For the text-containing cell, return its midpoint in [x, y] coordinate format. 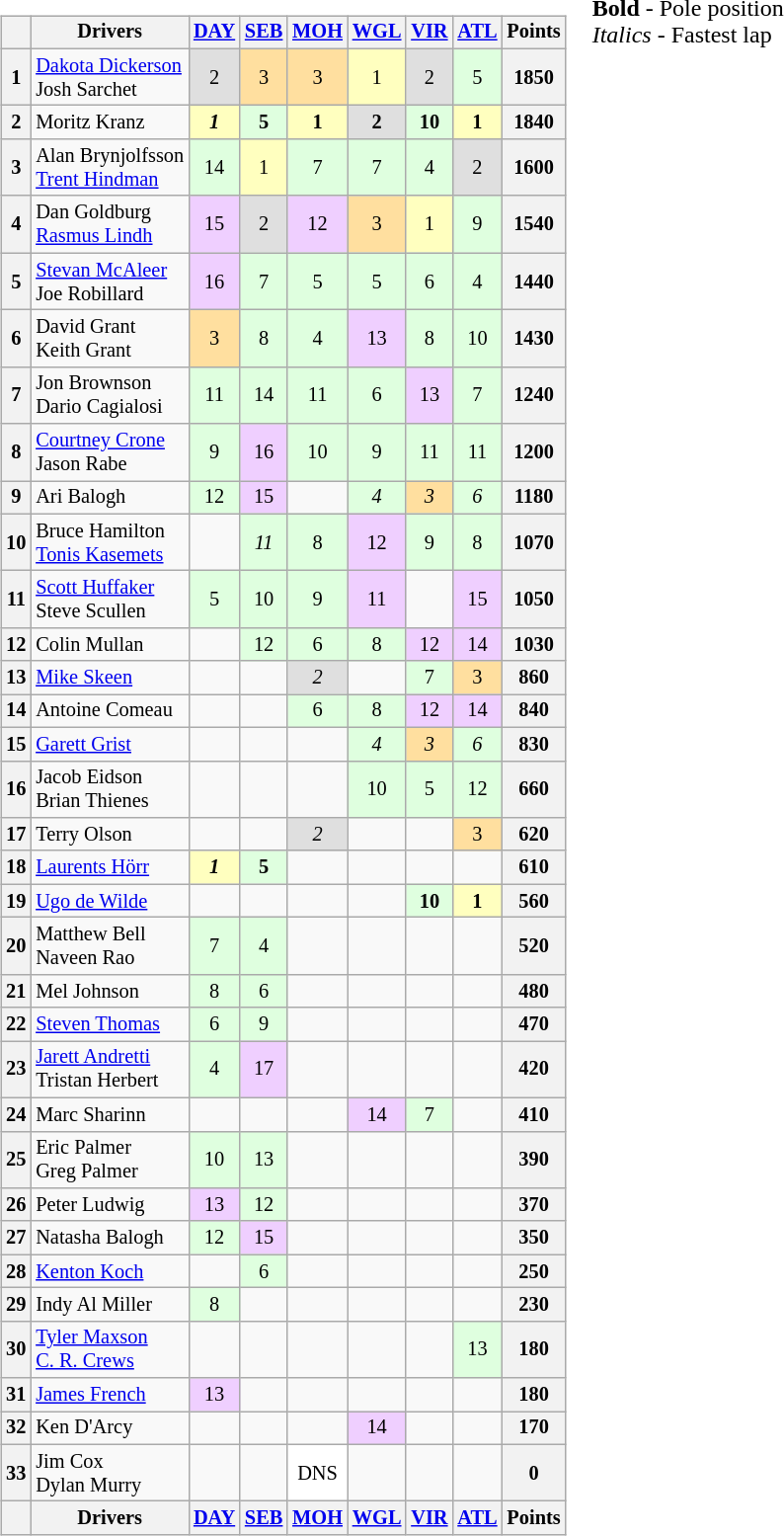
Mel Johnson [110, 991]
Steven Thomas [110, 1024]
Dakota Dickerson Josh Sarchet [110, 77]
27 [16, 1238]
Terry Olson [110, 835]
230 [534, 1305]
1200 [534, 452]
Indy Al Miller [110, 1305]
Dan Goldburg Rasmus Lindh [110, 224]
1030 [534, 645]
Jon Brownson Dario Cagialosi [110, 395]
Jarett Andretti Tristan Herbert [110, 1070]
Courtney Crone Jason Rabe [110, 452]
420 [534, 1070]
1430 [534, 339]
1050 [534, 600]
660 [534, 789]
20 [16, 946]
33 [16, 1473]
Eric Palmer Greg Palmer [110, 1160]
Mike Skeen [110, 678]
Scott Huffaker Steve Scullen [110, 600]
0 [534, 1473]
29 [16, 1305]
32 [16, 1428]
1440 [534, 282]
26 [16, 1205]
23 [16, 1070]
Laurents Hörr [110, 867]
Garett Grist [110, 744]
470 [534, 1024]
Kenton Koch [110, 1271]
170 [534, 1428]
620 [534, 835]
1840 [534, 122]
610 [534, 867]
350 [534, 1238]
1600 [534, 168]
390 [534, 1160]
Natasha Balogh [110, 1238]
24 [16, 1114]
Moritz Kranz [110, 122]
22 [16, 1024]
21 [16, 991]
Ugo de Wilde [110, 901]
Matthew Bell Naveen Rao [110, 946]
18 [16, 867]
1240 [534, 395]
840 [534, 711]
James French [110, 1395]
30 [16, 1349]
Ken D'Arcy [110, 1428]
Peter Ludwig [110, 1205]
Ari Balogh [110, 498]
410 [534, 1114]
Colin Mullan [110, 645]
1850 [534, 77]
31 [16, 1395]
Jim Cox Dylan Murry [110, 1473]
370 [534, 1205]
860 [534, 678]
1540 [534, 224]
250 [534, 1271]
DNS [318, 1473]
520 [534, 946]
28 [16, 1271]
560 [534, 901]
480 [534, 991]
Jacob Eidson Brian Thienes [110, 789]
Bruce Hamilton Tonis Kasemets [110, 542]
Tyler Maxson C. R. Crews [110, 1349]
David Grant Keith Grant [110, 339]
1180 [534, 498]
1070 [534, 542]
25 [16, 1160]
19 [16, 901]
Stevan McAleer Joe Robillard [110, 282]
Marc Sharinn [110, 1114]
Alan Brynjolfsson Trent Hindman [110, 168]
Antoine Comeau [110, 711]
830 [534, 744]
